For the text-containing cell, return its midpoint in (x, y) coordinate format. 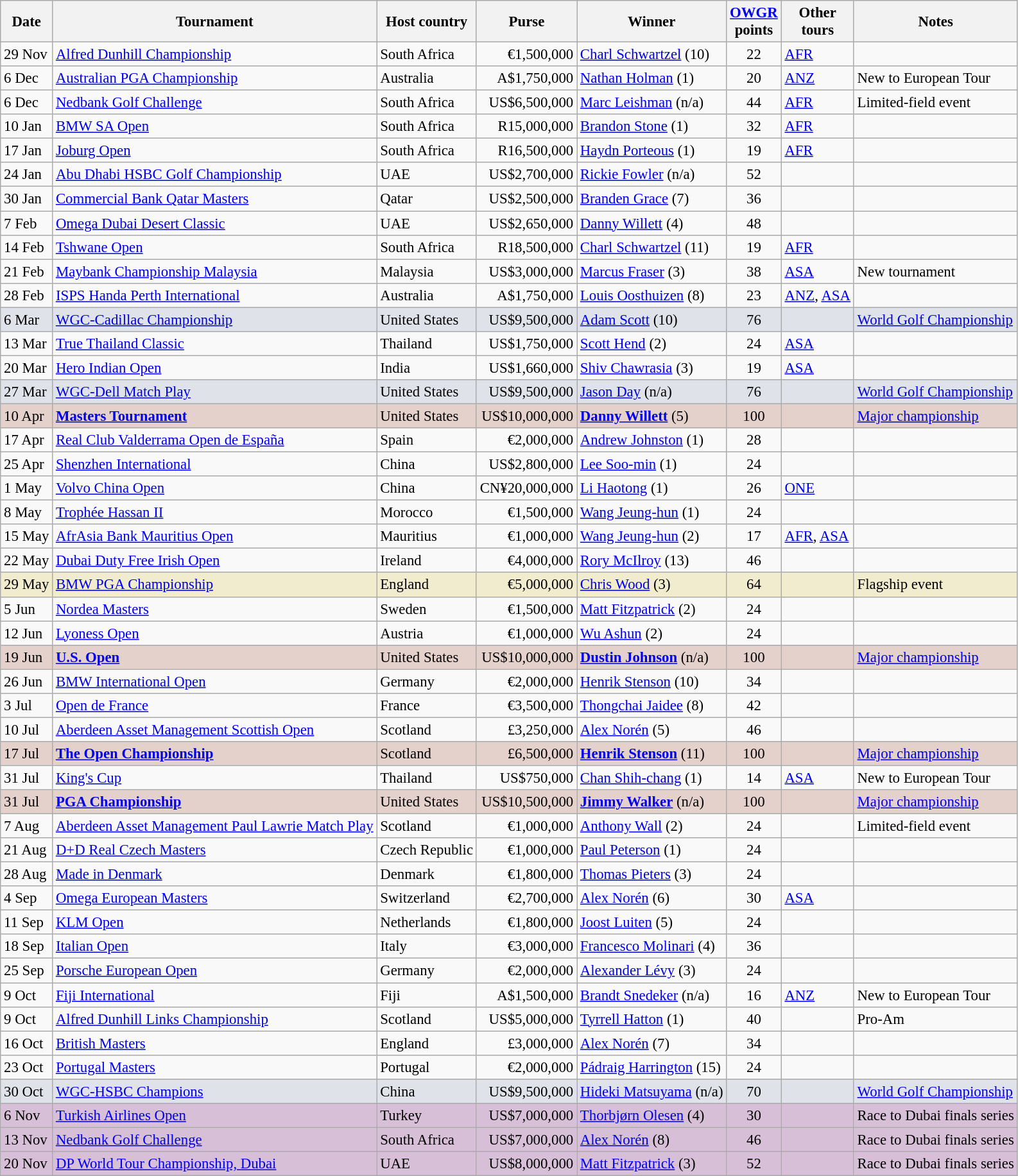
Henrik Stenson (11) (652, 754)
10 Jan (27, 126)
Turkey (426, 1116)
Mauritius (426, 536)
Volvo China Open (214, 488)
US$3,000,000 (526, 271)
Alex Norén (7) (652, 1043)
17 (754, 536)
Abu Dhabi HSBC Golf Championship (214, 175)
Purse (526, 22)
US$1,750,000 (526, 344)
Alex Norén (8) (652, 1139)
The Open Championship (214, 754)
Tshwane Open (214, 247)
28 (754, 440)
€3,500,000 (526, 706)
BMW SA Open (214, 126)
25 Sep (27, 971)
Henrik Stenson (10) (652, 681)
Thorbjørn Olesen (4) (652, 1116)
CN¥20,000,000 (526, 488)
12 Jun (27, 633)
6 Mar (27, 320)
Ireland (426, 561)
Jimmy Walker (n/a) (652, 802)
Matt Fitzpatrick (3) (652, 1164)
13 Mar (27, 344)
US$2,650,000 (526, 223)
Made in Denmark (214, 874)
Chan Shih-chang (1) (652, 778)
7 Feb (27, 223)
23 (754, 295)
£3,250,000 (526, 729)
7 Aug (27, 826)
Thomas Pieters (3) (652, 874)
ISPS Handa Perth International (214, 295)
Brandon Stone (1) (652, 126)
Shenzhen International (214, 464)
R18,500,000 (526, 247)
Haydn Porteous (1) (652, 151)
14 Feb (27, 247)
3 Jul (27, 706)
€3,000,000 (526, 946)
US$2,700,000 (526, 175)
Danny Willett (5) (652, 416)
Andrew Johnston (1) (652, 440)
Rory McIlroy (13) (652, 561)
Tyrrell Hatton (1) (652, 1019)
Malaysia (426, 271)
R16,500,000 (526, 151)
25 Apr (27, 464)
£3,000,000 (526, 1043)
Fiji (426, 995)
Tournament (214, 22)
Lee Soo-min (1) (652, 464)
17 Apr (27, 440)
Wang Jeung-hun (1) (652, 513)
Paul Peterson (1) (652, 850)
BMW PGA Championship (214, 585)
Adam Scott (10) (652, 320)
26 (754, 488)
Spain (426, 440)
Alex Norén (5) (652, 729)
Scott Hend (2) (652, 344)
Pro-Am (936, 1019)
Denmark (426, 874)
23 Oct (27, 1067)
Qatar (426, 199)
21 Aug (27, 850)
Charl Schwartzel (10) (652, 55)
Switzerland (426, 898)
11 Sep (27, 923)
US$2,800,000 (526, 464)
30 Jan (27, 199)
US$6,500,000 (526, 103)
Nathan Holman (1) (652, 78)
28 Aug (27, 874)
Trophée Hassan II (214, 513)
Flagship event (936, 585)
Porsche European Open (214, 971)
Marcus Fraser (3) (652, 271)
Lyoness Open (214, 633)
ANZ, ASA (818, 295)
Date (27, 22)
1 May (27, 488)
20 (754, 78)
€2,700,000 (526, 898)
Pádraig Harrington (15) (652, 1067)
D+D Real Czech Masters (214, 850)
True Thailand Classic (214, 344)
DP World Tour Championship, Dubai (214, 1164)
US$2,500,000 (526, 199)
Louis Oosthuizen (8) (652, 295)
26 Jun (27, 681)
A$1,500,000 (526, 995)
Marc Leishman (n/a) (652, 103)
Alexander Lévy (3) (652, 971)
Dubai Duty Free Irish Open (214, 561)
6 Nov (27, 1116)
4 Sep (27, 898)
Alfred Dunhill Championship (214, 55)
Fiji International (214, 995)
Othertours (818, 22)
WGC-Cadillac Championship (214, 320)
Joburg Open (214, 151)
18 Sep (27, 946)
Open de France (214, 706)
ONE (818, 488)
Italian Open (214, 946)
40 (754, 1019)
30 Oct (27, 1091)
Wu Ashun (2) (652, 633)
32 (754, 126)
US$10,500,000 (526, 802)
Dustin Johnson (n/a) (652, 657)
5 Jun (27, 609)
Hideki Matsuyama (n/a) (652, 1091)
22 May (27, 561)
£6,500,000 (526, 754)
Netherlands (426, 923)
Winner (652, 22)
Sweden (426, 609)
42 (754, 706)
Brandt Snedeker (n/a) (652, 995)
AFR, ASA (818, 536)
BMW International Open (214, 681)
Joost Luiten (5) (652, 923)
16 Oct (27, 1043)
38 (754, 271)
16 (754, 995)
Alfred Dunhill Links Championship (214, 1019)
British Masters (214, 1043)
Chris Wood (3) (652, 585)
Commercial Bank Qatar Masters (214, 199)
OWGRpoints (754, 22)
20 Nov (27, 1164)
Nordea Masters (214, 609)
29 Nov (27, 55)
Francesco Molinari (4) (652, 946)
10 Jul (27, 729)
India (426, 368)
France (426, 706)
Austria (426, 633)
Aberdeen Asset Management Paul Lawrie Match Play (214, 826)
24 Jan (27, 175)
Alex Norén (6) (652, 898)
70 (754, 1091)
Masters Tournament (214, 416)
17 Jul (27, 754)
Wang Jeung-hun (2) (652, 536)
17 Jan (27, 151)
Czech Republic (426, 850)
AfrAsia Bank Mauritius Open (214, 536)
US$1,660,000 (526, 368)
€5,000,000 (526, 585)
U.S. Open (214, 657)
48 (754, 223)
Omega Dubai Desert Classic (214, 223)
14 (754, 778)
PGA Championship (214, 802)
Aberdeen Asset Management Scottish Open (214, 729)
19 Jun (27, 657)
US$8,000,000 (526, 1164)
29 May (27, 585)
Italy (426, 946)
64 (754, 585)
Thongchai Jaidee (8) (652, 706)
Shiv Chawrasia (3) (652, 368)
€4,000,000 (526, 561)
21 Feb (27, 271)
WGC-Dell Match Play (214, 392)
13 Nov (27, 1139)
US$5,000,000 (526, 1019)
R15,000,000 (526, 126)
Rickie Fowler (n/a) (652, 175)
US$750,000 (526, 778)
Notes (936, 22)
Li Haotong (1) (652, 488)
27 Mar (27, 392)
King's Cup (214, 778)
Host country (426, 22)
28 Feb (27, 295)
Real Club Valderrama Open de España (214, 440)
Maybank Championship Malaysia (214, 271)
15 May (27, 536)
20 Mar (27, 368)
KLM Open (214, 923)
Hero Indian Open (214, 368)
Danny Willett (4) (652, 223)
Turkish Airlines Open (214, 1116)
Australian PGA Championship (214, 78)
10 Apr (27, 416)
Jason Day (n/a) (652, 392)
WGC-HSBC Champions (214, 1091)
Anthony Wall (2) (652, 826)
44 (754, 103)
Portugal Masters (214, 1067)
Matt Fitzpatrick (2) (652, 609)
Portugal (426, 1067)
Branden Grace (7) (652, 199)
8 May (27, 513)
Morocco (426, 513)
New tournament (936, 271)
Charl Schwartzel (11) (652, 247)
22 (754, 55)
Omega European Masters (214, 898)
